Return the [x, y] coordinate for the center point of the cell that contains the specified text.  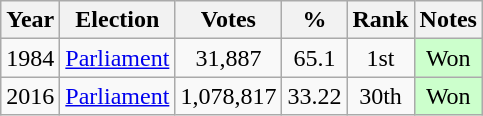
Notes [448, 20]
Election [118, 20]
30th [380, 96]
Rank [380, 20]
1984 [30, 58]
65.1 [314, 58]
% [314, 20]
1,078,817 [228, 96]
Year [30, 20]
2016 [30, 96]
33.22 [314, 96]
1st [380, 58]
31,887 [228, 58]
Votes [228, 20]
